Output the (X, Y) coordinate of the center of the cell containing the given text.  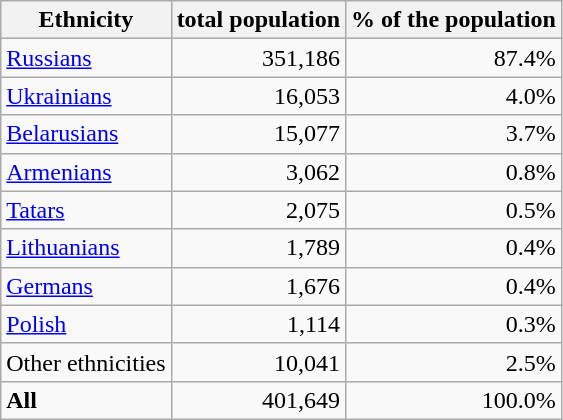
Polish (86, 324)
3.7% (454, 134)
2,075 (258, 210)
Tatars (86, 210)
Other ethnicities (86, 362)
% of the population (454, 20)
Ethnicity (86, 20)
1,114 (258, 324)
351,186 (258, 58)
1,789 (258, 248)
Ukrainians (86, 96)
total population (258, 20)
0.3% (454, 324)
87.4% (454, 58)
4.0% (454, 96)
Lithuanians (86, 248)
401,649 (258, 400)
0.8% (454, 172)
Russians (86, 58)
16,053 (258, 96)
Germans (86, 286)
Belarusians (86, 134)
15,077 (258, 134)
10,041 (258, 362)
Armenians (86, 172)
0.5% (454, 210)
All (86, 400)
3,062 (258, 172)
1,676 (258, 286)
2.5% (454, 362)
100.0% (454, 400)
